Find where the given text appears and provide that cell's center as [X, Y] coordinate. 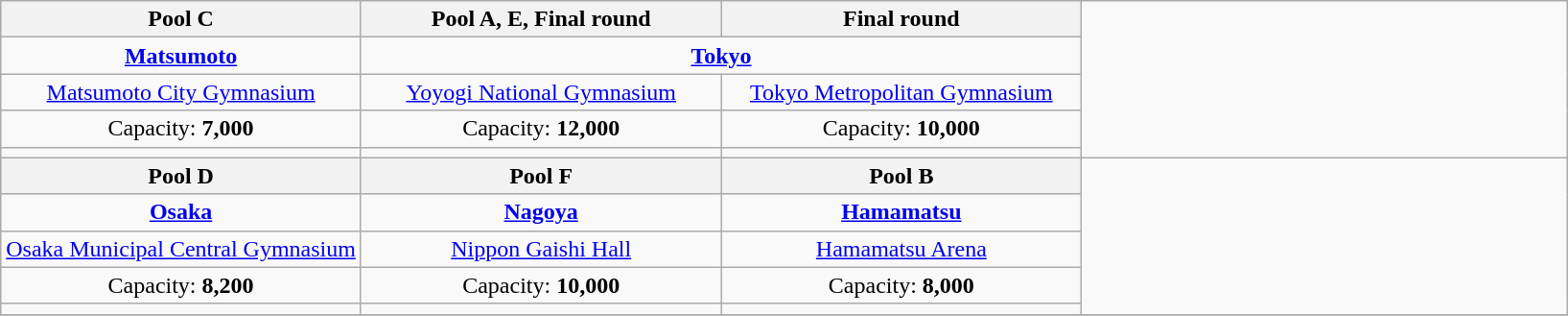
Pool D [181, 176]
Capacity: 12,000 [541, 129]
Tokyo Metropolitan Gymnasium [901, 92]
Pool F [541, 176]
Matsumoto City Gymnasium [181, 92]
Yoyogi National Gymnasium [541, 92]
Pool A, E, Final round [541, 19]
Matsumoto [181, 56]
Tokyo [721, 56]
Hamamatsu Arena [901, 249]
Hamamatsu [901, 212]
Pool B [901, 176]
Capacity: 7,000 [181, 129]
Nippon Gaishi Hall [541, 249]
Osaka [181, 212]
Capacity: 8,200 [181, 285]
Nagoya [541, 212]
Final round [901, 19]
Capacity: 8,000 [901, 285]
Osaka Municipal Central Gymnasium [181, 249]
Pool C [181, 19]
